Provide the (X, Y) coordinate of the cell's center where the given text is located.  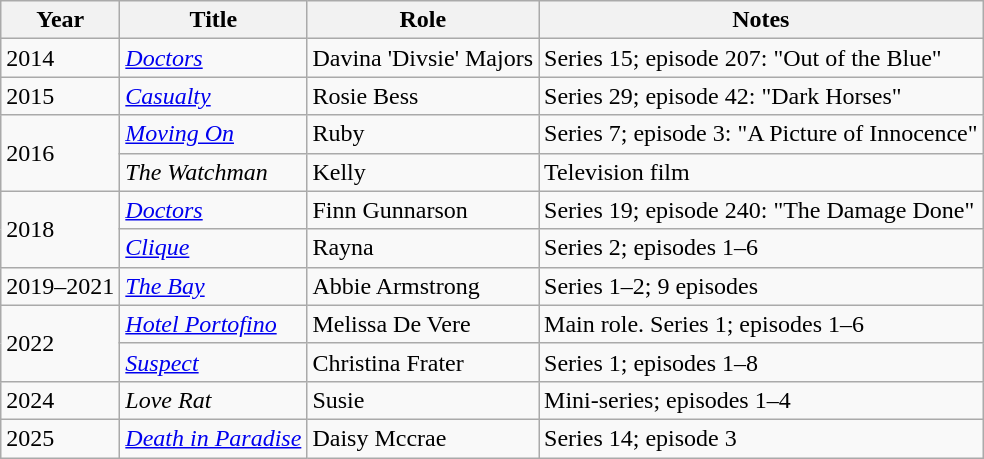
Year (60, 20)
Series 19; episode 240: "The Damage Done" (762, 210)
Abbie Armstrong (423, 286)
Ruby (423, 134)
The Bay (214, 286)
Title (214, 20)
Suspect (214, 362)
Daisy Mccrae (423, 438)
2019–2021 (60, 286)
Death in Paradise (214, 438)
Susie (423, 400)
Finn Gunnarson (423, 210)
Series 7; episode 3: "A Picture of Innocence" (762, 134)
Series 15; episode 207: "Out of the Blue" (762, 58)
Christina Frater (423, 362)
Davina 'Divsie' Majors (423, 58)
Notes (762, 20)
Rosie Bess (423, 96)
Series 1; episodes 1–8 (762, 362)
Television film (762, 172)
The Watchman (214, 172)
2016 (60, 153)
Melissa De Vere (423, 324)
Series 14; episode 3 (762, 438)
Casualty (214, 96)
Series 2; episodes 1–6 (762, 248)
2014 (60, 58)
Main role. Series 1; episodes 1–6 (762, 324)
Love Rat (214, 400)
Clique (214, 248)
2024 (60, 400)
2022 (60, 343)
2025 (60, 438)
2015 (60, 96)
Moving On (214, 134)
Series 29; episode 42: "Dark Horses" (762, 96)
Kelly (423, 172)
2018 (60, 229)
Hotel Portofino (214, 324)
Rayna (423, 248)
Role (423, 20)
Series 1–2; 9 episodes (762, 286)
Mini-series; episodes 1–4 (762, 400)
